Search for the cell housing the specified text and yield its (x, y) center coordinate. 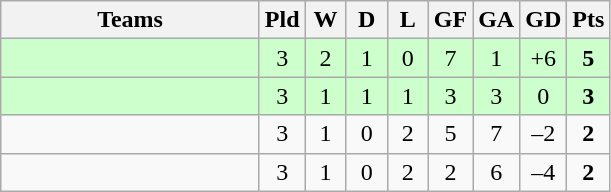
–2 (544, 134)
–4 (544, 172)
Pld (282, 20)
D (366, 20)
GF (450, 20)
6 (496, 172)
Pts (588, 20)
Teams (130, 20)
+6 (544, 58)
L (408, 20)
W (326, 20)
GA (496, 20)
GD (544, 20)
